Return (X, Y) of the center of cell containing provided text 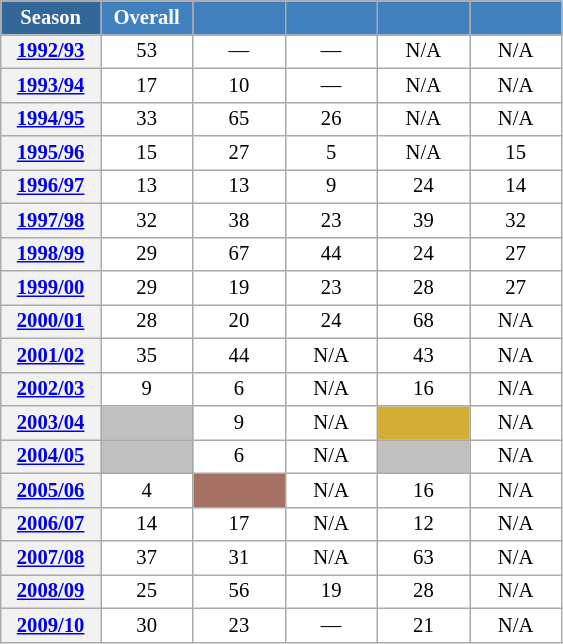
10 (239, 85)
31 (239, 557)
37 (146, 557)
12 (423, 524)
65 (239, 119)
43 (423, 355)
39 (423, 220)
5 (331, 153)
1996/97 (51, 186)
2008/09 (51, 591)
35 (146, 355)
2009/10 (51, 625)
2004/05 (51, 456)
1993/94 (51, 85)
2007/08 (51, 557)
2002/03 (51, 389)
26 (331, 119)
53 (146, 51)
1997/98 (51, 220)
1998/99 (51, 254)
4 (146, 490)
30 (146, 625)
1999/00 (51, 287)
2001/02 (51, 355)
Overall (146, 17)
68 (423, 321)
2006/07 (51, 524)
1995/96 (51, 153)
21 (423, 625)
2000/01 (51, 321)
2005/06 (51, 490)
63 (423, 557)
20 (239, 321)
Season (51, 17)
38 (239, 220)
1992/93 (51, 51)
33 (146, 119)
56 (239, 591)
25 (146, 591)
2003/04 (51, 423)
1994/95 (51, 119)
67 (239, 254)
